Pinpoint the cell where the given text exists, returning its (x, y) midpoint coordinate. 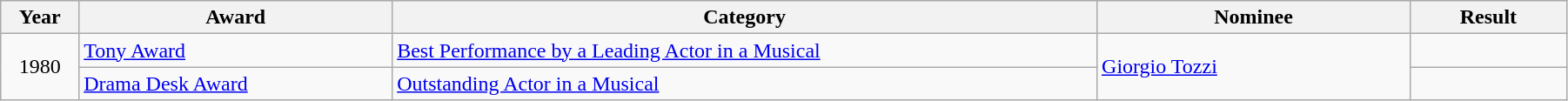
1980 (40, 67)
Drama Desk Award (236, 84)
Nominee (1254, 17)
Giorgio Tozzi (1254, 67)
Award (236, 17)
Category (745, 17)
Best Performance by a Leading Actor in a Musical (745, 50)
Outstanding Actor in a Musical (745, 84)
Tony Award (236, 50)
Year (40, 17)
Result (1488, 17)
